Return the [X, Y] coordinate for the center point of the cell that contains the specified text.  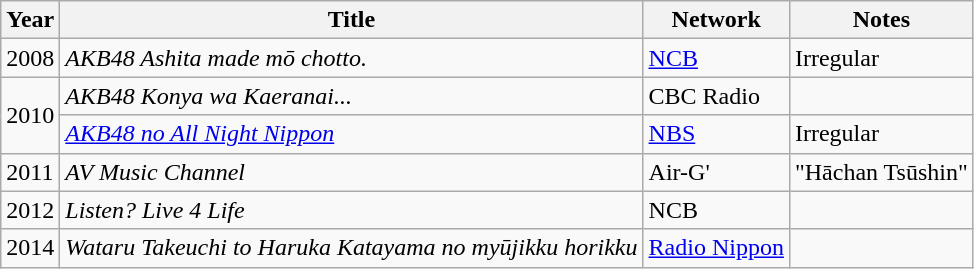
Notes [881, 20]
Listen? Live 4 Life [352, 210]
NBS [716, 134]
AKB48 Konya wa Kaeranai... [352, 96]
AKB48 no All Night Nippon [352, 134]
2011 [30, 172]
Title [352, 20]
2010 [30, 115]
Wataru Takeuchi to Haruka Katayama no myūjikku horikku [352, 248]
2014 [30, 248]
2012 [30, 210]
AV Music Channel [352, 172]
"Hāchan Tsūshin" [881, 172]
Air-G' [716, 172]
Radio Nippon [716, 248]
2008 [30, 58]
Network [716, 20]
Year [30, 20]
AKB48 Ashita made mō chotto. [352, 58]
CBC Radio [716, 96]
